Provide the [X, Y] coordinate of the cell's center where the given text is located.  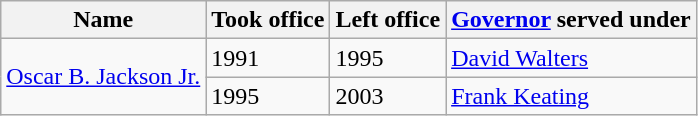
Oscar B. Jackson Jr. [104, 77]
Left office [388, 20]
1991 [268, 58]
Frank Keating [572, 96]
Took office [268, 20]
David Walters [572, 58]
Name [104, 20]
2003 [388, 96]
Governor served under [572, 20]
